Search for the cell housing the specified text and yield its [x, y] center coordinate. 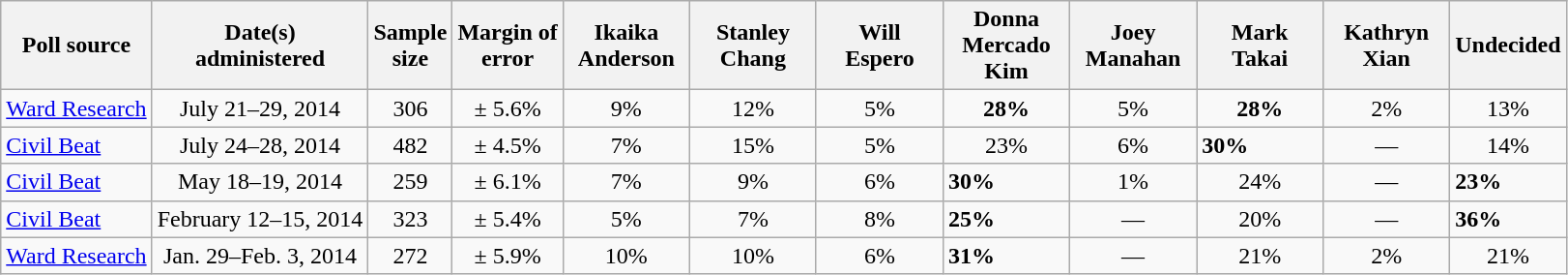
Samplesize [410, 46]
JoeyManahan [1133, 46]
Poll source [76, 46]
July 21–29, 2014 [260, 108]
306 [410, 108]
Jan. 29–Feb. 3, 2014 [260, 256]
± 4.5% [508, 145]
8% [880, 219]
MarkTakai [1261, 46]
323 [410, 219]
482 [410, 145]
WillEspero [880, 46]
Undecided [1508, 46]
31% [1005, 256]
20% [1261, 219]
14% [1508, 145]
272 [410, 256]
May 18–19, 2014 [260, 182]
July 24–28, 2014 [260, 145]
Margin oferror [508, 46]
36% [1508, 219]
KathrynXian [1386, 46]
± 5.4% [508, 219]
15% [752, 145]
DonnaMercado Kim [1005, 46]
12% [752, 108]
13% [1508, 108]
February 12–15, 2014 [260, 219]
1% [1133, 182]
StanleyChang [752, 46]
259 [410, 182]
Date(s)administered [260, 46]
25% [1005, 219]
± 6.1% [508, 182]
± 5.9% [508, 256]
± 5.6% [508, 108]
24% [1261, 182]
IkaikaAnderson [626, 46]
